Find where the given text appears and provide that cell's center as [X, Y] coordinate. 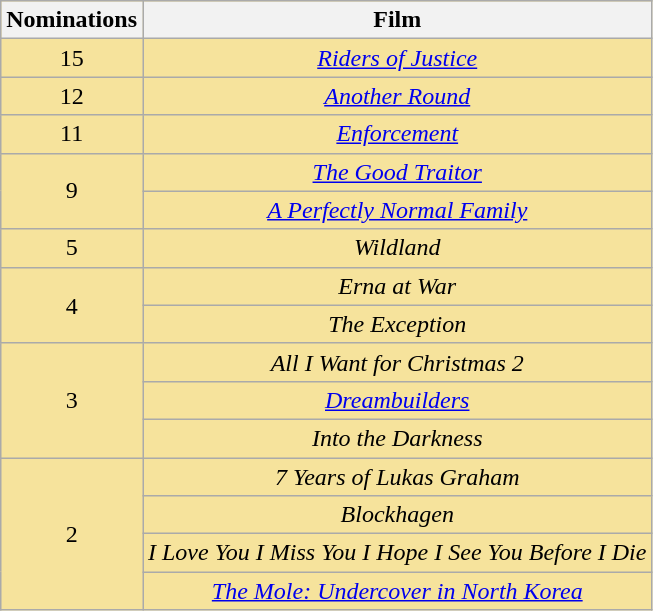
Nominations [72, 20]
4 [72, 305]
Into the Darkness [396, 438]
Enforcement [396, 134]
Riders of Justice [396, 58]
Dreambuilders [396, 400]
I Love You I Miss You I Hope I See You Before I Die [396, 553]
Blockhagen [396, 515]
All I Want for Christmas 2 [396, 362]
7 Years of Lukas Graham [396, 477]
A Perfectly Normal Family [396, 210]
The Exception [396, 324]
12 [72, 96]
Wildland [396, 248]
15 [72, 58]
The Good Traitor [396, 172]
The Mole: Undercover in North Korea [396, 591]
9 [72, 191]
Film [396, 20]
Erna at War [396, 286]
3 [72, 400]
2 [72, 534]
5 [72, 248]
Another Round [396, 96]
11 [72, 134]
